Capture the cell that displays the provided text and extract its (x, y) central coordinate. 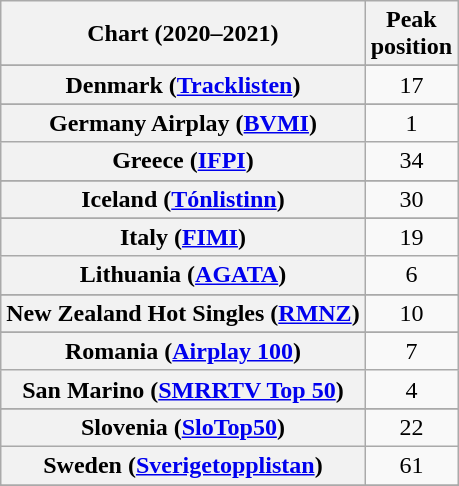
7 (411, 351)
22 (411, 427)
San Marino (SMRRTV Top 50) (183, 389)
Sweden (Sverigetopplistan) (183, 465)
Germany Airplay (BVMI) (183, 123)
Lithuania (AGATA) (183, 275)
Iceland (Tónlistinn) (183, 199)
Denmark (Tracklisten) (183, 85)
Slovenia (SloTop50) (183, 427)
1 (411, 123)
34 (411, 161)
Peakposition (411, 34)
10 (411, 313)
30 (411, 199)
61 (411, 465)
4 (411, 389)
Italy (FIMI) (183, 237)
Greece (IFPI) (183, 161)
Romania (Airplay 100) (183, 351)
17 (411, 85)
6 (411, 275)
19 (411, 237)
Chart (2020–2021) (183, 34)
New Zealand Hot Singles (RMNZ) (183, 313)
